Determine the [X, Y] coordinate at the center of the cell enclosing the given text.  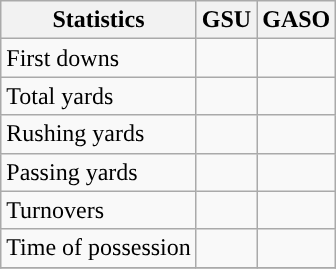
Time of possession [99, 248]
Rushing yards [99, 134]
Passing yards [99, 172]
First downs [99, 58]
Total yards [99, 96]
GSU [226, 20]
Turnovers [99, 210]
GASO [296, 20]
Statistics [99, 20]
